From the cell containing the given text, extract its center point as (X, Y) coordinate. 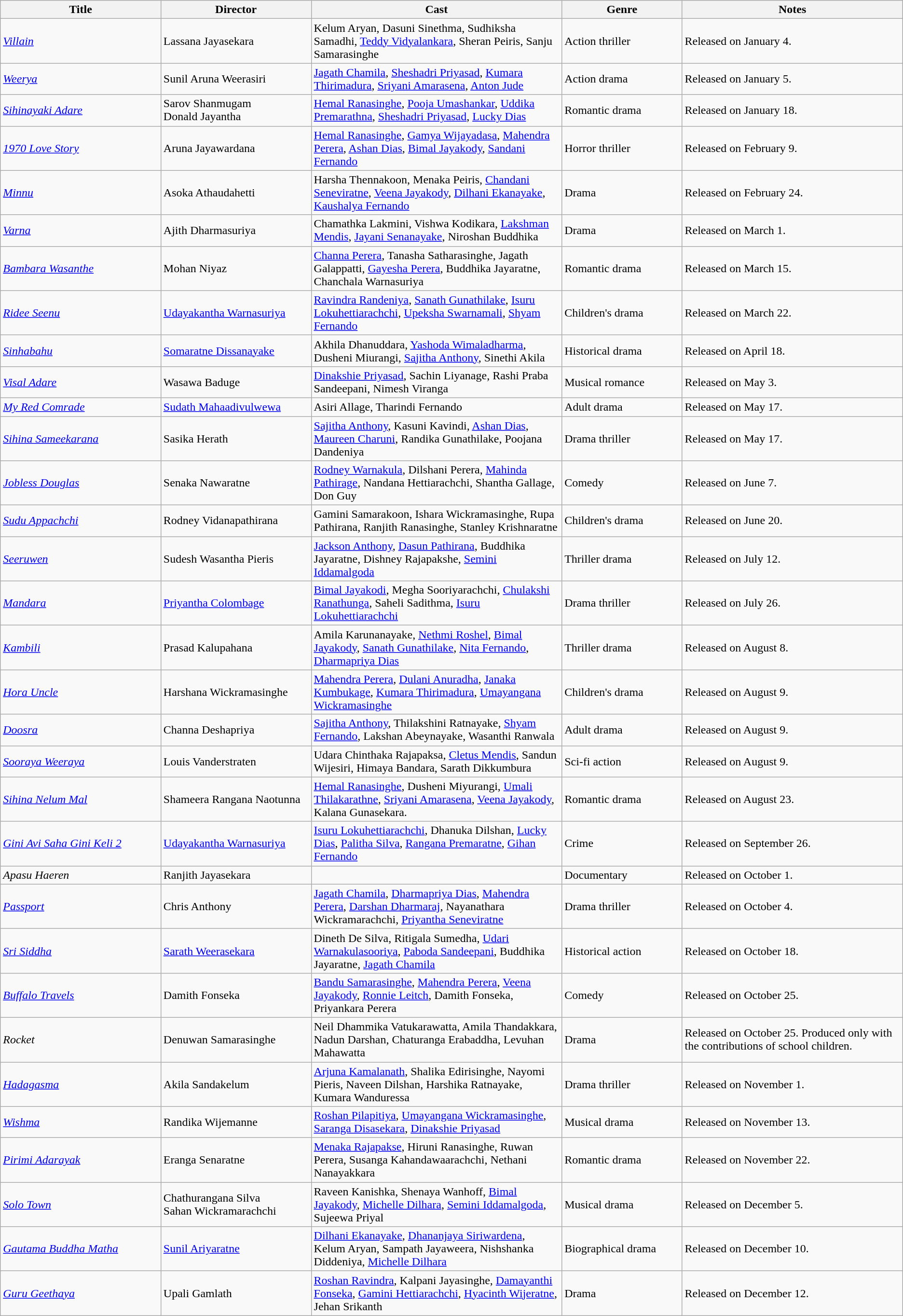
Mandara (81, 603)
Released on June 7. (792, 483)
Roshan Pilapitiya, Umayangana Wickramasinghe, Saranga Disasekara, Dinakshie Priyasad (437, 1122)
Damith Fonseka (236, 995)
Jagath Chamila, Dharmapriya Dias, Mahendra Perera, Darshan Dharmaraj, Nayanathara Wickramarachchi, Priyantha Seneviratne (437, 906)
Doosra (81, 730)
Released on July 12. (792, 559)
Wasawa Baduge (236, 382)
Pirimi Adarayak (81, 1160)
Hadagasma (81, 1084)
Priyantha Colombage (236, 603)
Channa Perera, Tanasha Satharasinghe, Jagath Galappatti, Gayesha Perera, Buddhika Jayaratne, Chanchala Warnasuriya (437, 268)
Gautama Buddha Matha (81, 1249)
Denuwan Samarasinghe (236, 1039)
Released on October 1. (792, 875)
Sudu Appachchi (81, 521)
Released on May 3. (792, 382)
Akhila Dhanuddara, Yashoda Wimaladharma, Dusheni Miurangi, Sajitha Anthony, Sinethi Akila (437, 350)
Action thriller (622, 41)
Released on November 1. (792, 1084)
Udara Chinthaka Rajapaksa, Cletus Mendis, Sandun Wijesiri, Himaya Bandara, Sarath Dikkumbura (437, 762)
Cast (437, 10)
Raveen Kanishka, Shenaya Wanhoff, Bimal Jayakody, Michelle Dilhara, Semini Iddamalgoda, Sujeewa Priyal (437, 1205)
Rocket (81, 1039)
Released on December 10. (792, 1249)
Shameera Rangana Naotunna (236, 799)
Documentary (622, 875)
Minnu (81, 193)
Ajith Dharmasuriya (236, 231)
Somaratne Dissanayake (236, 350)
Apasu Haeren (81, 875)
Historical drama (622, 350)
Released on June 20. (792, 521)
Released on February 24. (792, 193)
Mohan Niyaz (236, 268)
Biographical drama (622, 1249)
Louis Vanderstraten (236, 762)
Aruna Jayawardana (236, 148)
Hemal Ranasinghe, Dusheni Miyurangi, Umali Thilakarathne, Sriyani Amarasena, Veena Jayakody, Kalana Gunasekara. (437, 799)
Seeruwen (81, 559)
Action drama (622, 79)
Asiri Allage, Tharindi Fernando (437, 407)
Channa Deshapriya (236, 730)
Akila Sandakelum (236, 1084)
Sihina Nelum Mal (81, 799)
Sihina Sameekarana (81, 438)
Asoka Athaudahetti (236, 193)
Hora Uncle (81, 692)
Released on July 26. (792, 603)
Sudath Mahaadivulwewa (236, 407)
Solo Town (81, 1205)
Varna (81, 231)
Chamathka Lakmini, Vishwa Kodikara, Lakshman Mendis, Jayani Senanayake, Niroshan Buddhika (437, 231)
Sunil Aruna Weerasiri (236, 79)
Kambili (81, 648)
Released on August 8. (792, 648)
Released on September 26. (792, 844)
Released on December 12. (792, 1293)
Horror thriller (622, 148)
Released on March 15. (792, 268)
Crime (622, 844)
Jobless Douglas (81, 483)
Director (236, 10)
Mahendra Perera, Dulani Anuradha, Janaka Kumbukage, Kumara Thirimadura, Umayangana Wickramasinghe (437, 692)
Buffalo Travels (81, 995)
Harsha Thennakoon, Menaka Peiris, Chandani Seneviratne, Veena Jayakody, Dilhani Ekanayake, Kaushalya Fernando (437, 193)
Passport (81, 906)
Musical romance (622, 382)
Sarov ShanmugamDonald Jayantha (236, 110)
Released on February 9. (792, 148)
Gini Avi Saha Gini Keli 2 (81, 844)
Chris Anthony (236, 906)
Jackson Anthony, Dasun Pathirana, Buddhika Jayaratne, Dishney Rajapakshe, Semini Iddamalgoda (437, 559)
Released on October 18. (792, 951)
Prasad Kalupahana (236, 648)
1970 Love Story (81, 148)
Ravindra Randeniya, Sanath Gunathilake, Isuru Lokuhettiarachchi, Upeksha Swarnamali, Shyam Fernando (437, 313)
My Red Comrade (81, 407)
Upali Gamlath (236, 1293)
Released on January 5. (792, 79)
Visal Adare (81, 382)
Sunil Ariyaratne (236, 1249)
Released on April 18. (792, 350)
Bimal Jayakodi, Megha Sooriyarachchi, Chulakshi Ranathunga, Saheli Sadithma, Isuru Lokuhettiarachchi (437, 603)
Harshana Wickramasinghe (236, 692)
Released on November 22. (792, 1160)
Bambara Wasanthe (81, 268)
Guru Geethaya (81, 1293)
Randika Wijemanne (236, 1122)
Sudesh Wasantha Pieris (236, 559)
Hemal Ranasinghe, Gamya Wijayadasa, Mahendra Perera, Ashan Dias, Bimal Jayakody, Sandani Fernando (437, 148)
Sooraya Weeraya (81, 762)
Senaka Nawaratne (236, 483)
Released on October 4. (792, 906)
Sarath Weerasekara (236, 951)
Kelum Aryan, Dasuni Sinethma, Sudhiksha Samadhi, Teddy Vidyalankara, Sheran Peiris, Sanju Samarasinghe (437, 41)
Released on January 18. (792, 110)
Released on March 22. (792, 313)
Released on December 5. (792, 1205)
Released on August 23. (792, 799)
Menaka Rajapakse, Hiruni Ranasinghe, Ruwan Perera, Susanga Kahandawaarachchi, Nethani Nanayakkara (437, 1160)
Sinhabahu (81, 350)
Dinakshie Priyasad, Sachin Liyanage, Rashi Praba Sandeepani, Nimesh Viranga (437, 382)
Roshan Ravindra, Kalpani Jayasinghe, Damayanthi Fonseka, Gamini Hettiarachchi, Hyacinth Wijeratne, Jehan Srikanth (437, 1293)
Gamini Samarakoon, Ishara Wickramasinghe, Rupa Pathirana, Ranjith Ranasinghe, Stanley Krishnaratne (437, 521)
Jagath Chamila, Sheshadri Priyasad, Kumara Thirimadura, Sriyani Amarasena, Anton Jude (437, 79)
Ridee Seenu (81, 313)
Dilhani Ekanayake, Dhananjaya Siriwardena, Kelum Aryan, Sampath Jayaweera, Nishshanka Diddeniya, Michelle Dilhara (437, 1249)
Released on October 25. (792, 995)
Arjuna Kamalanath, Shalika Edirisinghe, Nayomi Pieris, Naveen Dilshan, Harshika Ratnayake, Kumara Wanduressa (437, 1084)
Genre (622, 10)
Released on March 1. (792, 231)
Bandu Samarasinghe, Mahendra Perera, Veena Jayakody, Ronnie Leitch, Damith Fonseka, Priyankara Perera (437, 995)
Sasika Herath (236, 438)
Weerya (81, 79)
Historical action (622, 951)
Eranga Senaratne (236, 1160)
Chathurangana Silva Sahan Wickramarachchi (236, 1205)
Sihinayaki Adare (81, 110)
Isuru Lokuhettiarachchi, Dhanuka Dilshan, Lucky Dias, Palitha Silva, Rangana Premaratne, Gihan Fernando (437, 844)
Dineth De Silva, Ritigala Sumedha, Udari Warnakulasooriya, Paboda Sandeepani, Buddhika Jayaratne, Jagath Chamila (437, 951)
Villain (81, 41)
Title (81, 10)
Sci-fi action (622, 762)
Released on October 25. Produced only with the contributions of school children. (792, 1039)
Amila Karunanayake, Nethmi Roshel, Bimal Jayakody, Sanath Gunathilake, Nita Fernando, Dharmapriya Dias (437, 648)
Hemal Ranasinghe, Pooja Umashankar, Uddika Premarathna, Sheshadri Priyasad, Lucky Dias (437, 110)
Notes (792, 10)
Sajitha Anthony, Kasuni Kavindi, Ashan Dias, Maureen Charuni, Randika Gunathilake, Poojana Dandeniya (437, 438)
Released on November 13. (792, 1122)
Rodney Vidanapathirana (236, 521)
Sri Siddha (81, 951)
Ranjith Jayasekara (236, 875)
Lassana Jayasekara (236, 41)
Released on January 4. (792, 41)
Wishma (81, 1122)
Rodney Warnakula, Dilshani Perera, Mahinda Pathirage, Nandana Hettiarachchi, Shantha Gallage, Don Guy (437, 483)
Sajitha Anthony, Thilakshini Ratnayake, Shyam Fernando, Lakshan Abeynayake, Wasanthi Ranwala (437, 730)
Neil Dhammika Vatukarawatta, Amila Thandakkara, Nadun Darshan, Chaturanga Erabaddha, Levuhan Mahawatta (437, 1039)
